Detect which cell encompasses the target text, then output its (x, y) center coordinate. 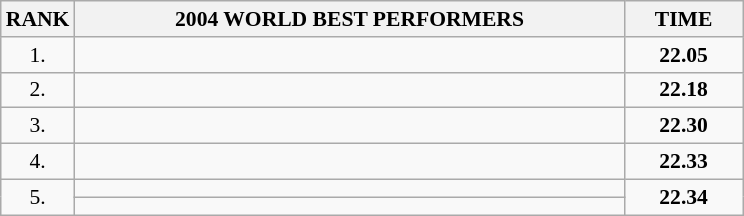
TIME (684, 19)
22.05 (684, 55)
22.30 (684, 126)
4. (38, 162)
3. (38, 126)
RANK (38, 19)
2004 WORLD BEST PERFORMERS (349, 19)
2. (38, 90)
5. (38, 197)
22.18 (684, 90)
1. (38, 55)
22.33 (684, 162)
22.34 (684, 197)
